Scan for the cell matching the given text and deliver its (X, Y) coordinate at center. 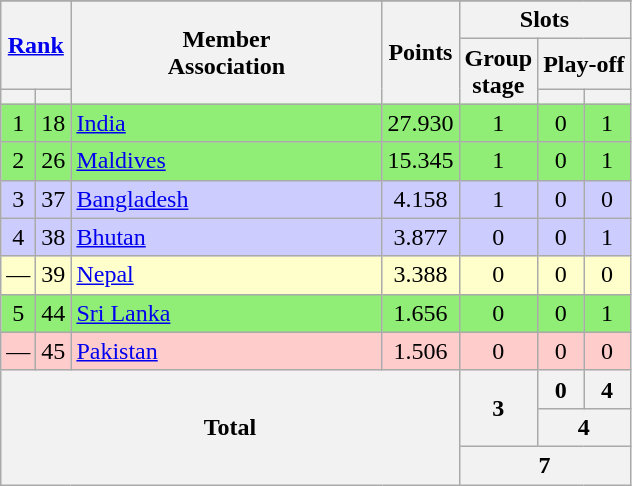
44 (54, 313)
2 (18, 161)
5 (18, 313)
Play-off (584, 64)
1.656 (420, 313)
45 (54, 351)
15.345 (420, 161)
26 (54, 161)
Pakistan (226, 351)
38 (54, 237)
37 (54, 199)
27.930 (420, 123)
Points (420, 52)
MemberAssociation (226, 52)
Slots (544, 20)
18 (54, 123)
Sri Lanka (226, 313)
3.388 (420, 275)
1.506 (420, 351)
Groupstage (498, 72)
7 (544, 465)
Nepal (226, 275)
4.158 (420, 199)
Bangladesh (226, 199)
3.877 (420, 237)
India (226, 123)
39 (54, 275)
Total (230, 427)
Rank (36, 45)
Maldives (226, 161)
Bhutan (226, 237)
